Detect which cell encompasses the target text, then output its (X, Y) center coordinate. 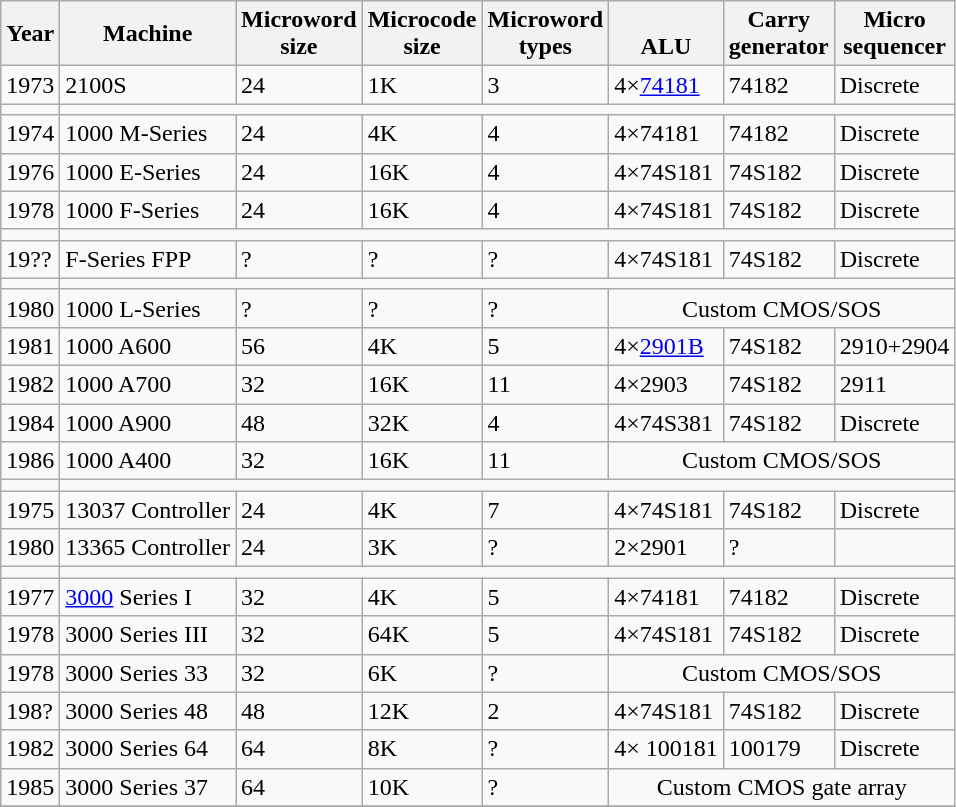
1985 (30, 787)
4×2903 (666, 384)
1973 (30, 85)
3000 Series III (148, 635)
64K (422, 635)
13365 Controller (148, 548)
1000 A900 (148, 423)
2 (546, 711)
19?? (30, 259)
3 (546, 85)
3000 Series 48 (148, 711)
F-Series FPP (148, 259)
6K (422, 673)
Carrygenerator (778, 34)
4×74S381 (666, 423)
1975 (30, 510)
1K (422, 85)
3000 Series I (148, 597)
1981 (30, 346)
1977 (30, 597)
3K (422, 548)
1000 M-Series (148, 134)
1000 E-Series (148, 172)
7 (546, 510)
2910+2904 (894, 346)
13037 Controller (148, 510)
Microwordtypes (546, 34)
Year (30, 34)
Machine (148, 34)
1986 (30, 461)
8K (422, 749)
100179 (778, 749)
ALU (666, 34)
1000 A400 (148, 461)
10K (422, 787)
1000 L-Series (148, 308)
3000 Series 37 (148, 787)
4×2901B (666, 346)
198? (30, 711)
2911 (894, 384)
2×2901 (666, 548)
1984 (30, 423)
1000 A600 (148, 346)
Microwordsize (300, 34)
1000 F-Series (148, 210)
2100S (148, 85)
1974 (30, 134)
3000 Series 64 (148, 749)
1000 A700 (148, 384)
56 (300, 346)
Microcodesize (422, 34)
Microsequencer (894, 34)
1976 (30, 172)
12K (422, 711)
Custom CMOS gate array (782, 787)
32K (422, 423)
3000 Series 33 (148, 673)
4× 100181 (666, 749)
